Find where the given text appears and provide that cell's center as (X, Y) coordinate. 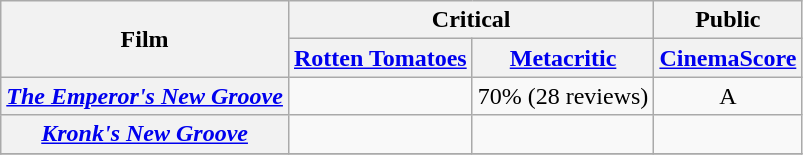
Kronk's New Groove (145, 134)
A (728, 96)
Film (145, 39)
Metacritic (563, 58)
The Emperor's New Groove (145, 96)
70% (28 reviews) (563, 96)
Rotten Tomatoes (380, 58)
CinemaScore (728, 58)
Public (728, 20)
Critical (470, 20)
